Output the [X, Y] coordinate of the center of the cell containing the given text.  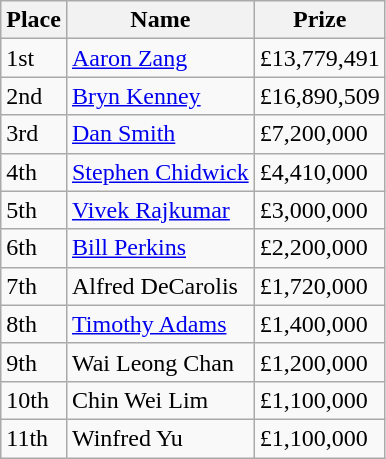
£1,400,000 [320, 324]
Chin Wei Lim [160, 400]
10th [34, 400]
7th [34, 286]
2nd [34, 96]
4th [34, 172]
Timothy Adams [160, 324]
Vivek Rajkumar [160, 210]
Name [160, 20]
Place [34, 20]
£1,720,000 [320, 286]
£16,890,509 [320, 96]
Stephen Chidwick [160, 172]
Alfred DeCarolis [160, 286]
Wai Leong Chan [160, 362]
Winfred Yu [160, 438]
Aaron Zang [160, 58]
1st [34, 58]
8th [34, 324]
£4,410,000 [320, 172]
£13,779,491 [320, 58]
Bryn Kenney [160, 96]
5th [34, 210]
6th [34, 248]
Prize [320, 20]
9th [34, 362]
£3,000,000 [320, 210]
£7,200,000 [320, 134]
3rd [34, 134]
Dan Smith [160, 134]
Bill Perkins [160, 248]
£2,200,000 [320, 248]
£1,200,000 [320, 362]
11th [34, 438]
